For the text-containing cell, return its midpoint in (X, Y) coordinate format. 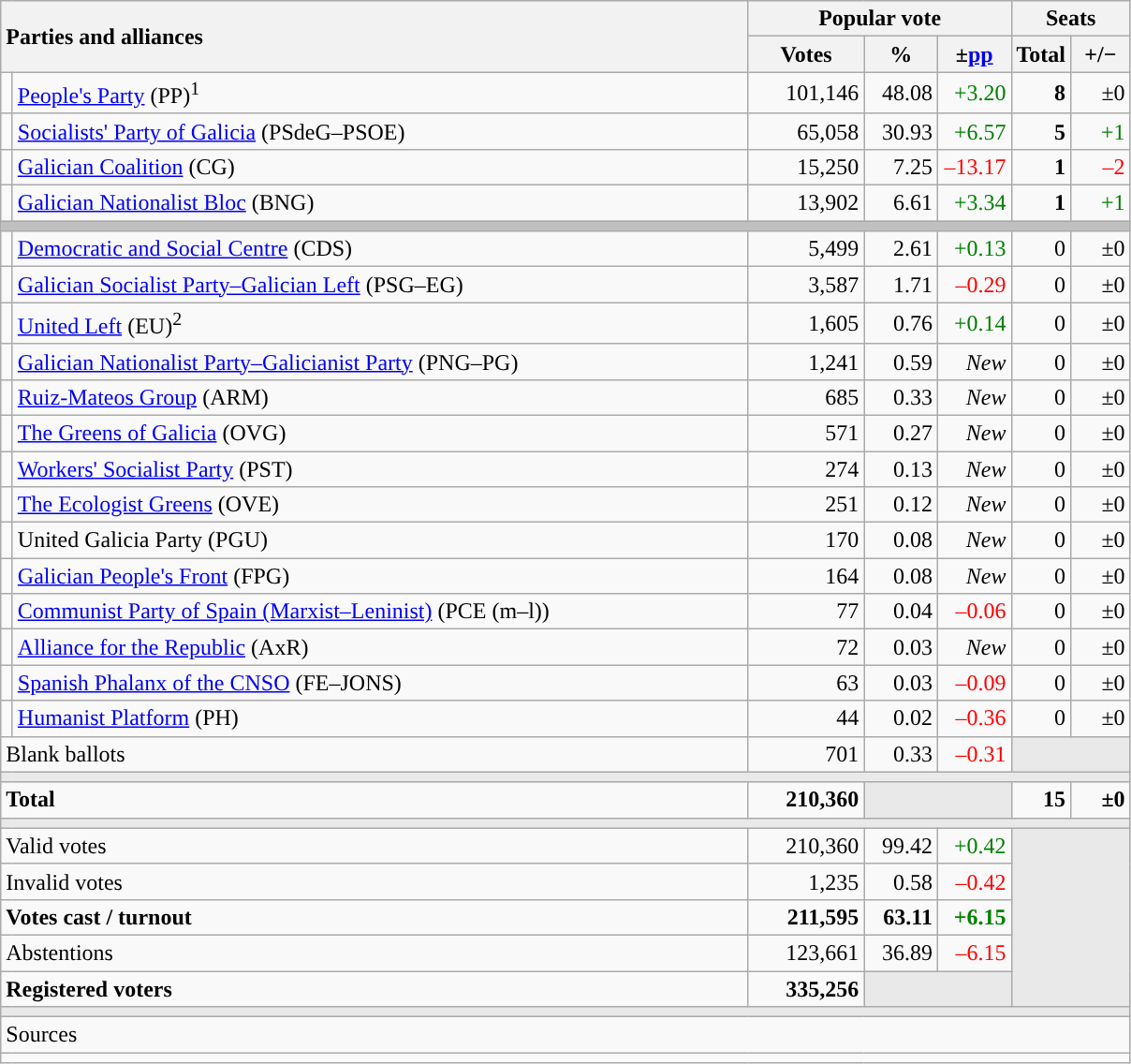
7.25 (901, 167)
63.11 (901, 917)
164 (806, 576)
0.58 (901, 881)
13,902 (806, 203)
77 (806, 612)
1.71 (901, 285)
99.42 (901, 846)
8 (1041, 94)
Votes cast / turnout (375, 917)
211,595 (806, 917)
–0.29 (974, 285)
48.08 (901, 94)
65,058 (806, 131)
Ruiz-Mateos Group (ARM) (380, 397)
1,605 (806, 324)
701 (806, 754)
2.61 (901, 249)
+6.57 (974, 131)
+3.20 (974, 94)
Popular vote (880, 19)
Socialists' Party of Galicia (PSdeG–PSOE) (380, 131)
1,241 (806, 362)
0.13 (901, 469)
0.12 (901, 505)
Humanist Platform (PH) (380, 718)
The Greens of Galicia (OVG) (380, 433)
Democratic and Social Centre (CDS) (380, 249)
Abstentions (375, 953)
36.89 (901, 953)
0.02 (901, 718)
Workers' Socialist Party (PST) (380, 469)
Invalid votes (375, 881)
–6.15 (974, 953)
Galician People's Front (FPG) (380, 576)
251 (806, 505)
170 (806, 540)
3,587 (806, 285)
+6.15 (974, 917)
Communist Party of Spain (Marxist–Leninist) (PCE (m–l)) (380, 612)
123,661 (806, 953)
0.59 (901, 362)
Galician Socialist Party–Galician Left (PSG–EG) (380, 285)
–0.42 (974, 881)
Registered voters (375, 989)
274 (806, 469)
The Ecologist Greens (OVE) (380, 505)
–0.36 (974, 718)
–13.17 (974, 167)
0.76 (901, 324)
101,146 (806, 94)
+0.14 (974, 324)
Seats (1071, 19)
Galician Coalition (CG) (380, 167)
1,235 (806, 881)
Votes (806, 54)
44 (806, 718)
5,499 (806, 249)
15 (1041, 800)
15,250 (806, 167)
United Galicia Party (PGU) (380, 540)
0.04 (901, 612)
30.93 (901, 131)
±pp (974, 54)
Parties and alliances (375, 37)
–0.09 (974, 683)
Galician Nationalist Party–Galicianist Party (PNG–PG) (380, 362)
571 (806, 433)
72 (806, 647)
6.61 (901, 203)
% (901, 54)
Spanish Phalanx of the CNSO (FE–JONS) (380, 683)
5 (1041, 131)
Alliance for the Republic (AxR) (380, 647)
Blank ballots (375, 754)
+3.34 (974, 203)
685 (806, 397)
Galician Nationalist Bloc (BNG) (380, 203)
–0.06 (974, 612)
+0.13 (974, 249)
+0.42 (974, 846)
Valid votes (375, 846)
+/− (1101, 54)
335,256 (806, 989)
United Left (EU)2 (380, 324)
–0.31 (974, 754)
0.27 (901, 433)
–2 (1101, 167)
63 (806, 683)
Sources (565, 1035)
People's Party (PP)1 (380, 94)
